From the cell containing the given text, extract its center point as (x, y) coordinate. 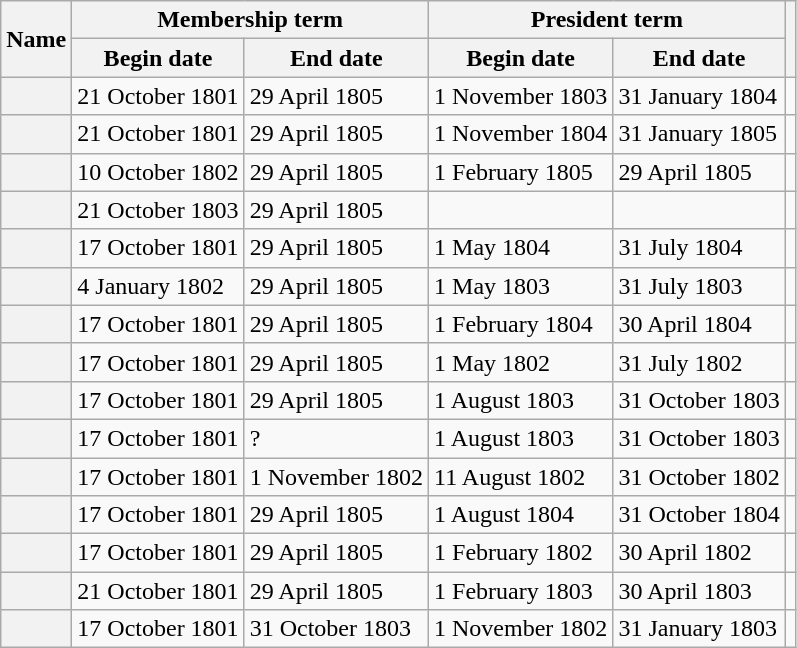
31 January 1805 (699, 134)
1 February 1804 (521, 324)
21 October 1803 (158, 210)
1 August 1804 (521, 515)
30 April 1803 (699, 591)
31 October 1802 (699, 477)
1 November 1803 (521, 96)
President term (608, 20)
30 April 1804 (699, 324)
Name (36, 39)
1 November 1804 (521, 134)
31 July 1804 (699, 248)
1 February 1805 (521, 172)
1 May 1803 (521, 286)
1 May 1802 (521, 362)
31 October 1804 (699, 515)
Membership term (250, 20)
4 January 1802 (158, 286)
31 July 1802 (699, 362)
30 April 1802 (699, 553)
31 July 1803 (699, 286)
1 February 1802 (521, 553)
11 August 1802 (521, 477)
? (336, 438)
1 May 1804 (521, 248)
1 February 1803 (521, 591)
31 January 1804 (699, 96)
10 October 1802 (158, 172)
31 January 1803 (699, 629)
